Capture the cell that displays the provided text and extract its (X, Y) central coordinate. 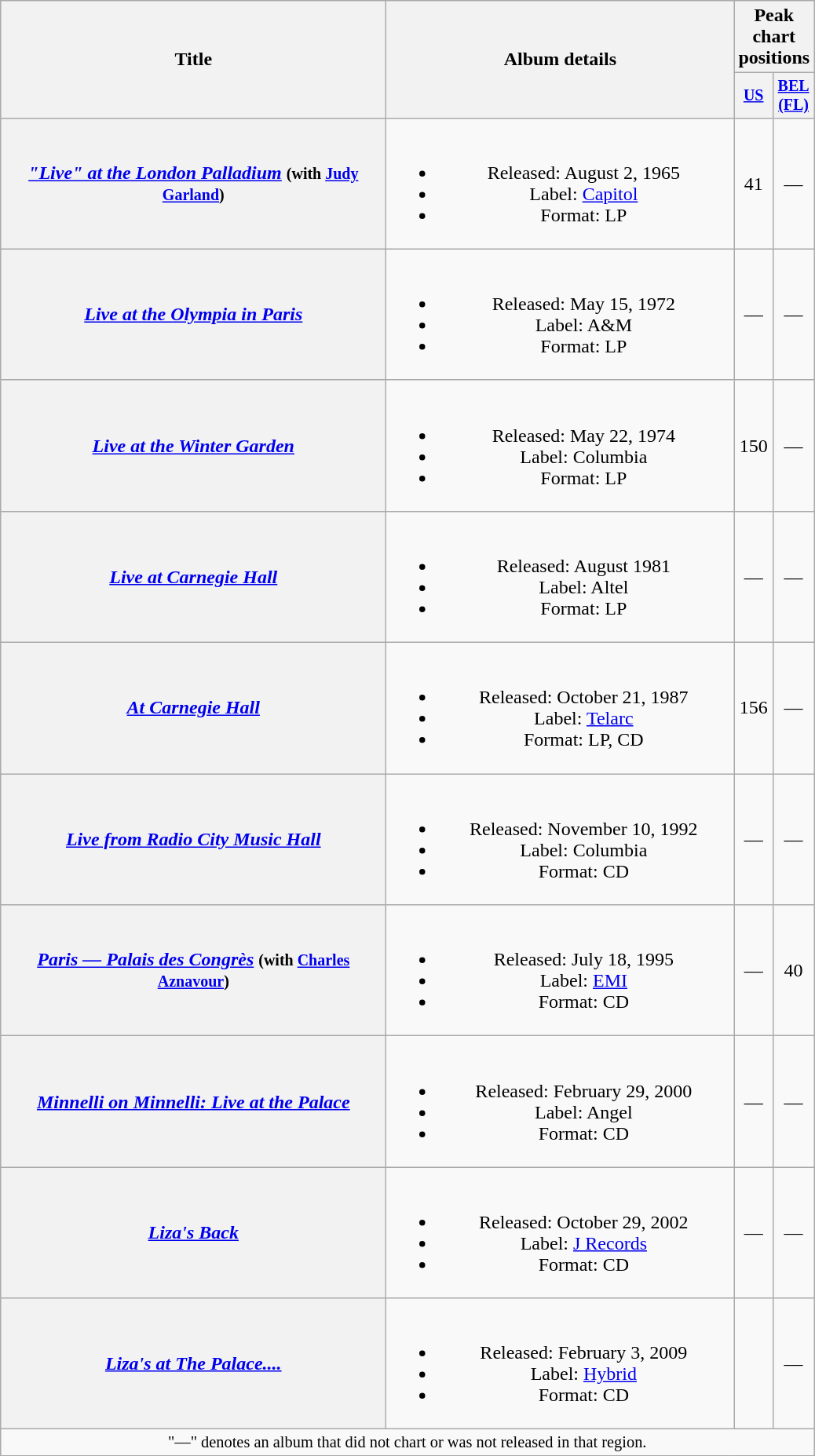
Released: November 10, 1992Label: ColumbiaFormat: CD (561, 840)
Live at the Olympia in Paris (193, 314)
Released: May 15, 1972Label: A&MFormat: LP (561, 314)
Released: July 18, 1995Label: EMIFormat: CD (561, 970)
150 (754, 446)
BEL(FL) (793, 96)
Live from Radio City Music Hall (193, 840)
Released: August 2, 1965Label: CapitolFormat: LP (561, 184)
Released: August 1981Label: AltelFormat: LP (561, 576)
41 (754, 184)
US (754, 96)
Live at the Winter Garden (193, 446)
Released: May 22, 1974Label: ColumbiaFormat: LP (561, 446)
Liza's at The Palace.... (193, 1364)
Released: October 21, 1987Label: TelarcFormat: LP, CD (561, 708)
Live at Carnegie Hall (193, 576)
Peak chart positions (774, 37)
Released: October 29, 2002Label: J RecordsFormat: CD (561, 1232)
40 (793, 970)
Paris — Palais des Congrès (with Charles Aznavour) (193, 970)
"—" denotes an album that did not chart or was not released in that region. (407, 1443)
Minnelli on Minnelli: Live at the Palace (193, 1102)
Liza's Back (193, 1232)
Title (193, 60)
Released: February 29, 2000Label: AngelFormat: CD (561, 1102)
Album details (561, 60)
156 (754, 708)
Released: February 3, 2009Label: HybridFormat: CD (561, 1364)
At Carnegie Hall (193, 708)
"Live" at the London Palladium (with Judy Garland) (193, 184)
